Return [X, Y] of the center of cell containing provided text 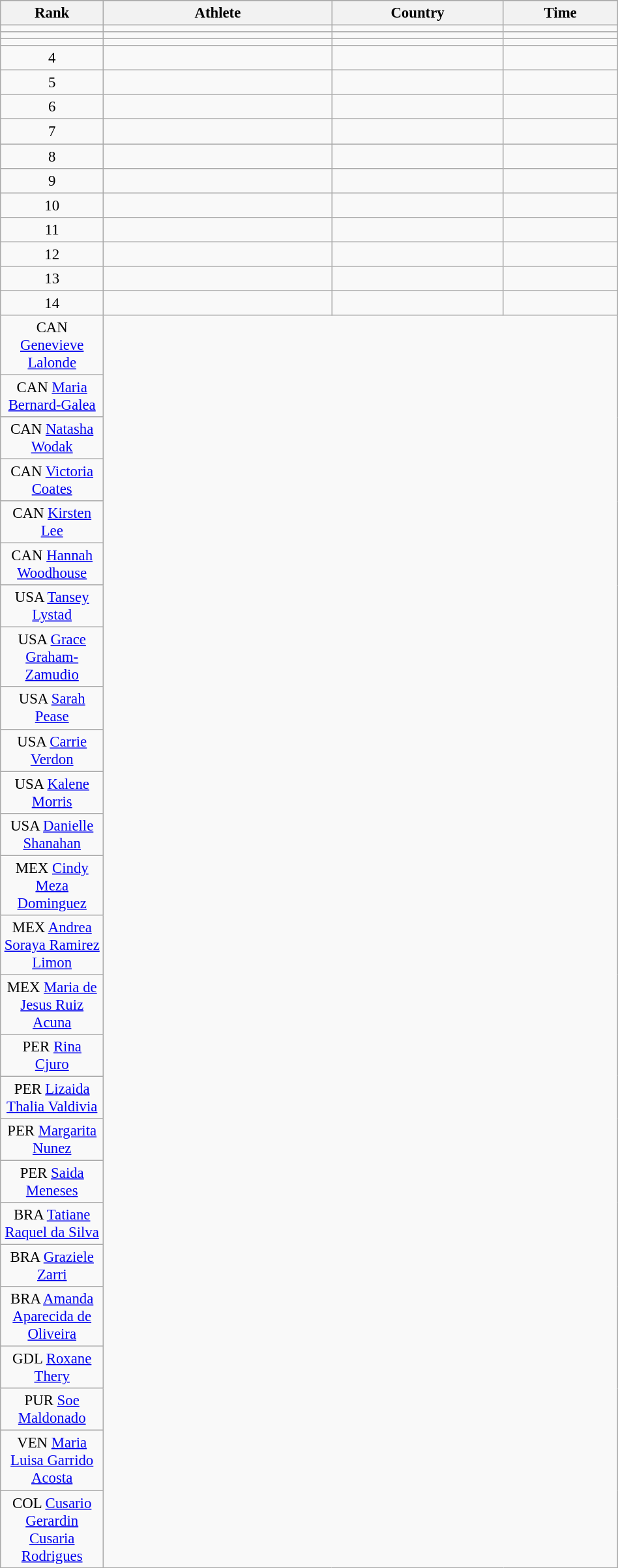
12 [52, 254]
7 [52, 132]
MEX Cindy Meza Dominguez [52, 885]
USA Sarah Pease [52, 709]
PER Rina Cjuro [52, 1055]
PUR Soe Maldonado [52, 1410]
USA Kalene Morris [52, 792]
9 [52, 180]
USA Grace Graham-Zamudio [52, 657]
Country [417, 13]
14 [52, 303]
8 [52, 156]
USA Danielle Shanahan [52, 834]
4 [52, 58]
MEX Andrea Soraya Ramirez Limon [52, 945]
CAN Hannah Woodhouse [52, 564]
PER Margarita Nunez [52, 1140]
CAN Maria Bernard-Galea [52, 396]
COL Cusario Gerardin Cusaria Rodrigues [52, 1530]
Athlete [218, 13]
11 [52, 229]
Time [561, 13]
VEN Maria Luisa Garrido Acosta [52, 1461]
CAN Kirsten Lee [52, 522]
BRA Tatiane Raquel da Silva [52, 1223]
5 [52, 83]
GDL Roxane Thery [52, 1368]
USA Tansey Lystad [52, 606]
10 [52, 205]
CAN Natasha Wodak [52, 438]
PER Saida Meneses [52, 1182]
BRA Amanda Aparecida de Oliveira [52, 1317]
Rank [52, 13]
CAN Genevieve Lalonde [52, 345]
PER Lizaida Thalia Valdivia [52, 1097]
6 [52, 107]
USA Carrie Verdon [52, 750]
CAN Victoria Coates [52, 481]
BRA Graziele Zarri [52, 1266]
13 [52, 279]
MEX Maria de Jesus Ruiz Acuna [52, 1005]
